Pinpoint the cell where the given text exists, returning its [x, y] midpoint coordinate. 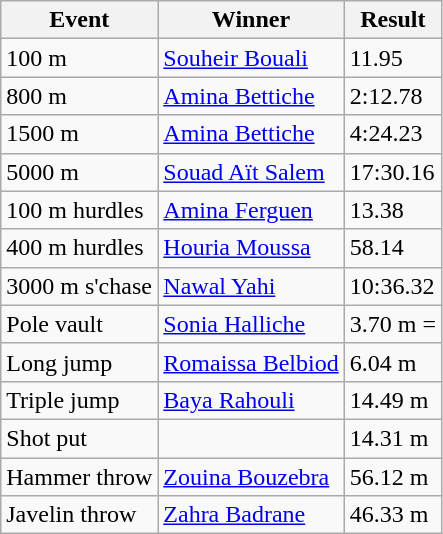
Winner [251, 20]
Nawal Yahi [251, 286]
1500 m [80, 134]
5000 m [80, 172]
Sonia Halliche [251, 324]
Souad Aït Salem [251, 172]
14.31 m [392, 438]
Houria Moussa [251, 248]
Shot put [80, 438]
800 m [80, 96]
Pole vault [80, 324]
Baya Rahouli [251, 400]
3000 m s'chase [80, 286]
Triple jump [80, 400]
Zahra Badrane [251, 515]
Event [80, 20]
13.38 [392, 210]
14.49 m [392, 400]
6.04 m [392, 362]
4:24.23 [392, 134]
Javelin throw [80, 515]
56.12 m [392, 477]
3.70 m = [392, 324]
Souheir Bouali [251, 58]
Romaissa Belbiod [251, 362]
Zouina Bouzebra [251, 477]
400 m hurdles [80, 248]
Long jump [80, 362]
10:36.32 [392, 286]
2:12.78 [392, 96]
Hammer throw [80, 477]
46.33 m [392, 515]
100 m hurdles [80, 210]
Result [392, 20]
Amina Ferguen [251, 210]
17:30.16 [392, 172]
11.95 [392, 58]
58.14 [392, 248]
100 m [80, 58]
